Determine the (X, Y) coordinate at the center of the cell enclosing the given text.  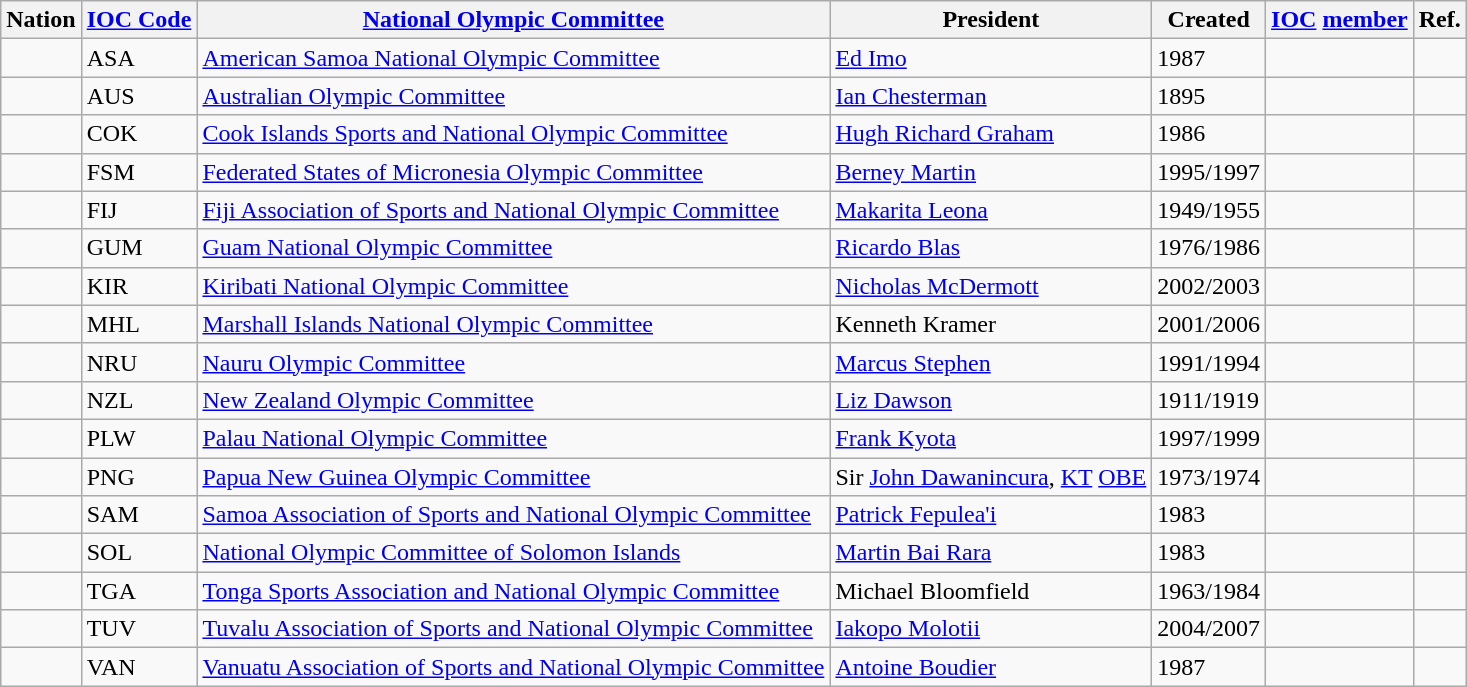
Nauru Olympic Committee (514, 362)
Papua New Guinea Olympic Committee (514, 477)
Ian Chesterman (991, 96)
MHL (139, 324)
1963/1984 (1209, 591)
Frank Kyota (991, 438)
Fiji Association of Sports and National Olympic Committee (514, 210)
SAM (139, 515)
Iakopo Molotii (991, 629)
SOL (139, 553)
1997/1999 (1209, 438)
Federated States of Micronesia Olympic Committee (514, 172)
Hugh Richard Graham (991, 134)
FIJ (139, 210)
GUM (139, 248)
1976/1986 (1209, 248)
Guam National Olympic Committee (514, 248)
Nicholas McDermott (991, 286)
Berney Martin (991, 172)
Patrick Fepulea'i (991, 515)
FSM (139, 172)
2001/2006 (1209, 324)
Ref. (1440, 20)
Makarita Leona (991, 210)
National Olympic Committee of Solomon Islands (514, 553)
ASA (139, 58)
TGA (139, 591)
PLW (139, 438)
AUS (139, 96)
Tonga Sports Association and National Olympic Committee (514, 591)
Kenneth Kramer (991, 324)
Michael Bloomfield (991, 591)
IOC member (1340, 20)
Ed Imo (991, 58)
Antoine Boudier (991, 667)
President (991, 20)
NZL (139, 400)
NRU (139, 362)
VAN (139, 667)
2004/2007 (1209, 629)
Australian Olympic Committee (514, 96)
Nation (41, 20)
Created (1209, 20)
Palau National Olympic Committee (514, 438)
Samoa Association of Sports and National Olympic Committee (514, 515)
IOC Code (139, 20)
1986 (1209, 134)
1949/1955 (1209, 210)
Marcus Stephen (991, 362)
1973/1974 (1209, 477)
Vanuatu Association of Sports and National Olympic Committee (514, 667)
New Zealand Olympic Committee (514, 400)
Tuvalu Association of Sports and National Olympic Committee (514, 629)
1995/1997 (1209, 172)
Sir John Dawanincura, KT OBE (991, 477)
TUV (139, 629)
1911/1919 (1209, 400)
1991/1994 (1209, 362)
National Olympic Committee (514, 20)
Martin Bai Rara (991, 553)
2002/2003 (1209, 286)
PNG (139, 477)
Marshall Islands National Olympic Committee (514, 324)
Kiribati National Olympic Committee (514, 286)
COK (139, 134)
American Samoa National Olympic Committee (514, 58)
Cook Islands Sports and National Olympic Committee (514, 134)
KIR (139, 286)
Liz Dawson (991, 400)
1895 (1209, 96)
Ricardo Blas (991, 248)
